Detect which cell encompasses the target text, then output its [X, Y] center coordinate. 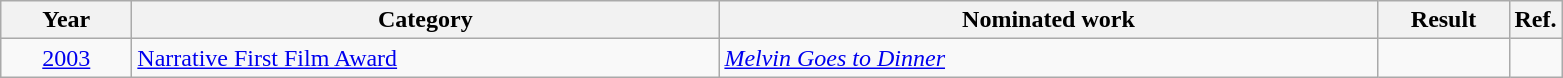
Nominated work [1048, 20]
Ref. [1536, 20]
Year [66, 20]
Result [1444, 20]
Narrative First Film Award [426, 58]
Melvin Goes to Dinner [1048, 58]
Category [426, 20]
2003 [66, 58]
